Scan for the cell matching the given text and deliver its [x, y] coordinate at center. 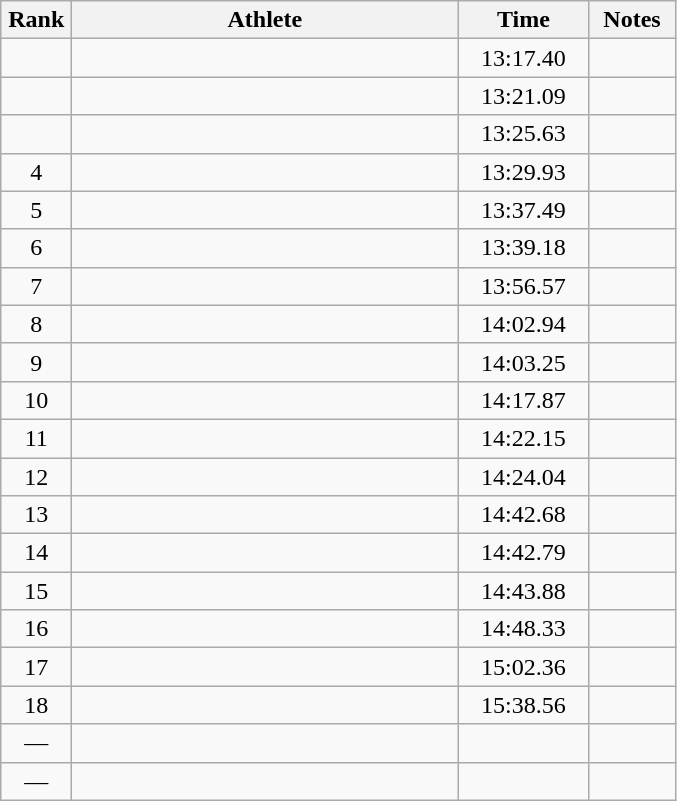
5 [36, 210]
Rank [36, 20]
13:17.40 [524, 58]
14:24.04 [524, 477]
11 [36, 438]
14:42.79 [524, 553]
13:21.09 [524, 96]
14 [36, 553]
13:56.57 [524, 286]
6 [36, 248]
15:38.56 [524, 705]
14:17.87 [524, 400]
16 [36, 629]
15:02.36 [524, 667]
14:43.88 [524, 591]
18 [36, 705]
Athlete [265, 20]
14:22.15 [524, 438]
Time [524, 20]
14:48.33 [524, 629]
13:39.18 [524, 248]
8 [36, 324]
13:37.49 [524, 210]
10 [36, 400]
9 [36, 362]
12 [36, 477]
Notes [632, 20]
14:42.68 [524, 515]
13 [36, 515]
13:29.93 [524, 172]
14:03.25 [524, 362]
15 [36, 591]
14:02.94 [524, 324]
17 [36, 667]
7 [36, 286]
13:25.63 [524, 134]
4 [36, 172]
